Detect which cell encompasses the target text, then output its [x, y] center coordinate. 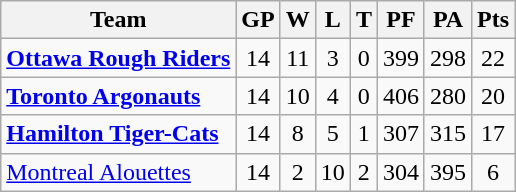
22 [494, 58]
3 [332, 58]
PF [400, 20]
T [364, 20]
6 [494, 172]
Ottawa Rough Riders [118, 58]
1 [364, 134]
Hamilton Tiger-Cats [118, 134]
L [332, 20]
5 [332, 134]
11 [298, 58]
GP [258, 20]
PA [448, 20]
406 [400, 96]
315 [448, 134]
304 [400, 172]
4 [332, 96]
Montreal Alouettes [118, 172]
307 [400, 134]
Toronto Argonauts [118, 96]
Pts [494, 20]
W [298, 20]
20 [494, 96]
280 [448, 96]
17 [494, 134]
298 [448, 58]
399 [400, 58]
8 [298, 134]
Team [118, 20]
395 [448, 172]
